Search for the cell housing the specified text and yield its (X, Y) center coordinate. 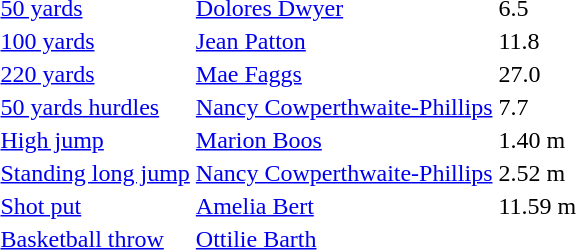
Mae Faggs (344, 74)
Amelia Bert (344, 206)
Jean Patton (344, 41)
Marion Boos (344, 140)
